Determine the [x, y] coordinate at the center of the cell enclosing the given text.  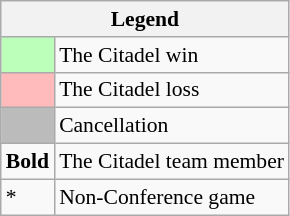
Non-Conference game [172, 197]
The Citadel team member [172, 162]
* [28, 197]
Bold [28, 162]
Cancellation [172, 126]
Legend [145, 19]
The Citadel win [172, 55]
The Citadel loss [172, 90]
